Pinpoint the cell where the given text exists, returning its [X, Y] midpoint coordinate. 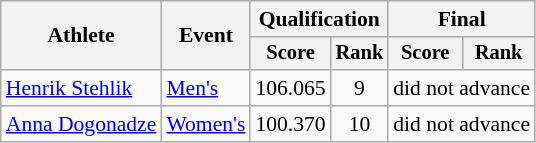
Qualification [319, 19]
10 [360, 124]
Women's [206, 124]
Final [462, 19]
Athlete [82, 36]
Anna Dogonadze [82, 124]
Men's [206, 88]
Henrik Stehlik [82, 88]
106.065 [290, 88]
100.370 [290, 124]
9 [360, 88]
Event [206, 36]
